Determine the [x, y] coordinate at the center of the cell enclosing the given text.  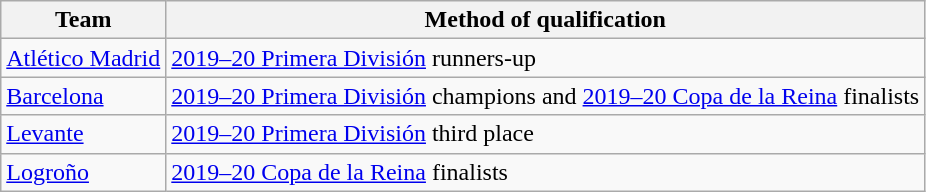
Levante [84, 134]
Logroño [84, 172]
2019–20 Primera División third place [546, 134]
2019–20 Primera División runners-up [546, 58]
2019–20 Primera División champions and 2019–20 Copa de la Reina finalists [546, 96]
Atlético Madrid [84, 58]
Method of qualification [546, 20]
Barcelona [84, 96]
Team [84, 20]
2019–20 Copa de la Reina finalists [546, 172]
